Provide the (X, Y) coordinate of the cell's center where the given text is located.  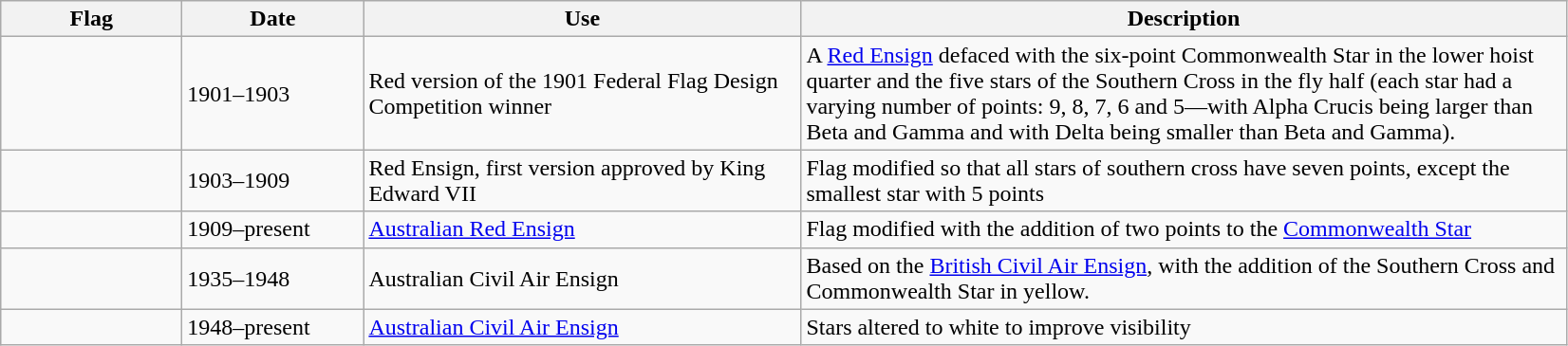
Stars altered to white to improve visibility (1184, 327)
Description (1184, 19)
Flag modified so that all stars of southern cross have seven points, except the smallest star with 5 points (1184, 180)
1903–1909 (273, 180)
Flag (91, 19)
Red version of the 1901 Federal Flag Design Competition winner (583, 93)
1948–present (273, 327)
1935–1948 (273, 279)
Use (583, 19)
1909–present (273, 229)
Based on the British Civil Air Ensign, with the addition of the Southern Cross and Commonwealth Star in yellow. (1184, 279)
Red Ensign, first version approved by King Edward VII (583, 180)
Australian Red Ensign (583, 229)
Flag modified with the addition of two points to the Commonwealth Star (1184, 229)
1901–1903 (273, 93)
Date (273, 19)
